Locate the cell with the specified text and output its [X, Y] center coordinate. 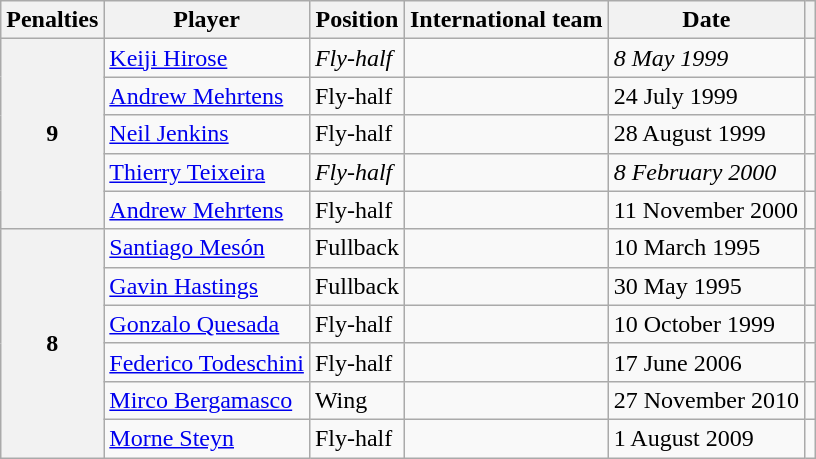
Keiji Hirose [207, 58]
17 June 2006 [706, 362]
27 November 2010 [706, 400]
Thierry Teixeira [207, 172]
9 [52, 134]
International team [506, 20]
8 [52, 343]
Federico Todeschini [207, 362]
30 May 1995 [706, 286]
Date [706, 20]
10 March 1995 [706, 248]
Position [356, 20]
8 May 1999 [706, 58]
11 November 2000 [706, 210]
Penalties [52, 20]
Wing [356, 400]
10 October 1999 [706, 324]
24 July 1999 [706, 96]
Player [207, 20]
8 February 2000 [706, 172]
Santiago Mesón [207, 248]
Gavin Hastings [207, 286]
Mirco Bergamasco [207, 400]
28 August 1999 [706, 134]
1 August 2009 [706, 438]
Morne Steyn [207, 438]
Neil Jenkins [207, 134]
Gonzalo Quesada [207, 324]
